Output the (X, Y) coordinate of the center of the cell containing the given text.  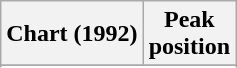
Chart (1992) (72, 34)
Peakposition (189, 34)
